Find where the given text appears and provide that cell's center as [x, y] coordinate. 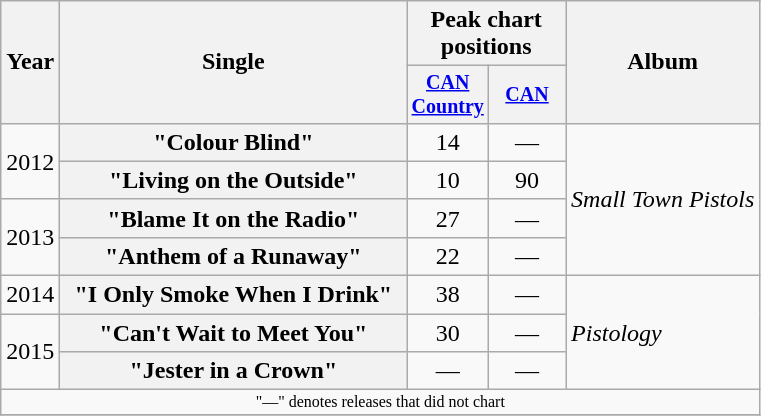
Single [234, 62]
2014 [30, 295]
Album [663, 62]
CAN [528, 94]
"Colour Blind" [234, 142]
"Can't Wait to Meet You" [234, 333]
CAN Country [448, 94]
2012 [30, 161]
Small Town Pistols [663, 199]
"Living on the Outside" [234, 180]
30 [448, 333]
38 [448, 295]
27 [448, 218]
"Anthem of a Runaway" [234, 256]
90 [528, 180]
"—" denotes releases that did not chart [380, 402]
Year [30, 62]
22 [448, 256]
2015 [30, 352]
2013 [30, 237]
10 [448, 180]
"Jester in a Crown" [234, 371]
Pistology [663, 333]
"Blame It on the Radio" [234, 218]
14 [448, 142]
Peak chartpositions [486, 34]
"I Only Smoke When I Drink" [234, 295]
